Output the [x, y] coordinate of the center of the cell containing the given text.  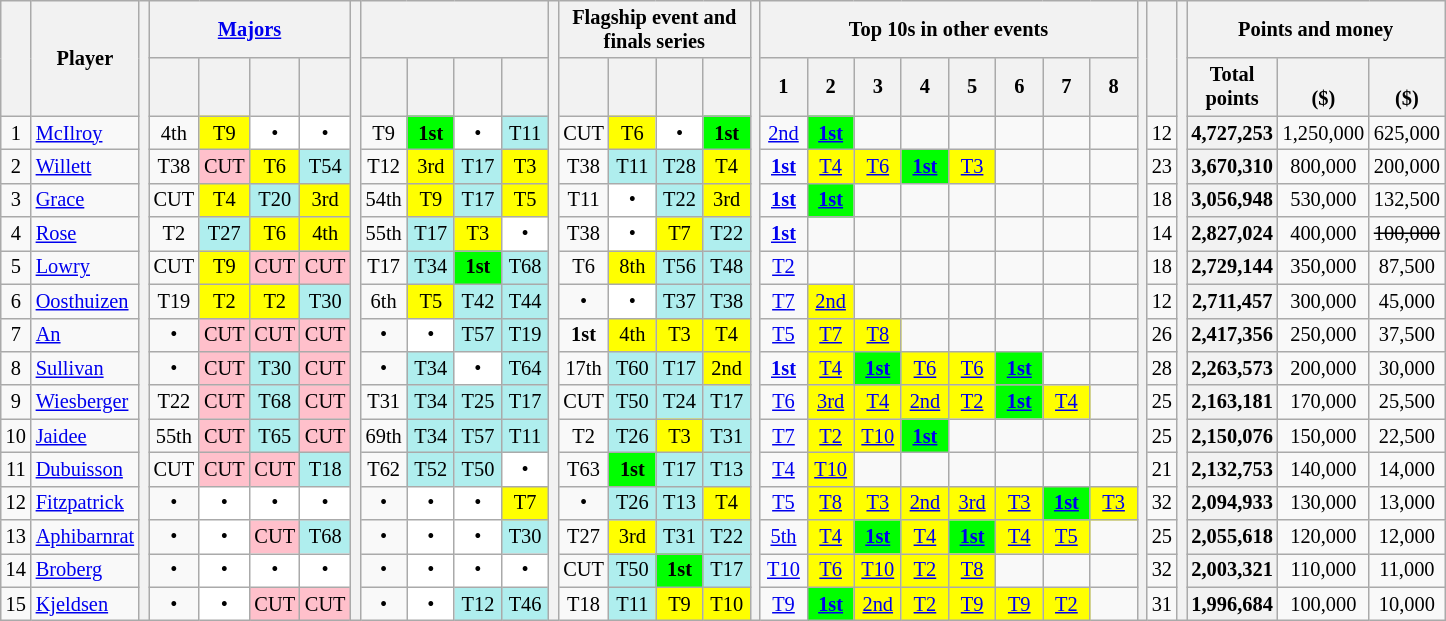
28 [1162, 368]
T54 [325, 166]
30,000 [1407, 368]
10,000 [1407, 604]
11 [16, 469]
13,000 [1407, 503]
Oosthuizen [85, 301]
Aphibarnrat [85, 537]
T52 [430, 469]
T56 [680, 267]
Dubuisson [85, 469]
54th [384, 200]
12,000 [1407, 537]
2,827,024 [1232, 234]
T44 [526, 301]
Wiesberger [85, 402]
Fitzpatrick [85, 503]
400,000 [1324, 234]
250,000 [1324, 335]
Majors [250, 29]
Grace [85, 200]
T28 [680, 166]
T20 [275, 200]
530,000 [1324, 200]
120,000 [1324, 537]
T37 [680, 301]
9 [16, 402]
Points and money [1315, 29]
Player [85, 58]
2,263,573 [1232, 368]
McIlroy [85, 133]
T48 [726, 267]
150,000 [1324, 436]
3,670,310 [1232, 166]
2,711,457 [1232, 301]
110,000 [1324, 570]
2,729,144 [1232, 267]
2,055,618 [1232, 537]
T24 [680, 402]
Lowry [85, 267]
Flagship event and finals series [654, 29]
25,500 [1407, 402]
350,000 [1324, 267]
625,000 [1407, 133]
Broberg [85, 570]
6th [384, 301]
69th [384, 436]
T42 [478, 301]
87,500 [1407, 267]
170,000 [1324, 402]
Rose [85, 234]
T64 [526, 368]
Totalpoints [1232, 87]
26 [1162, 335]
Top 10s in other events [948, 29]
T63 [583, 469]
22,500 [1407, 436]
Kjeldsen [85, 604]
An [85, 335]
21 [1162, 469]
T60 [632, 368]
2,094,933 [1232, 503]
3,056,948 [1232, 200]
45,000 [1407, 301]
17th [583, 368]
8th [632, 267]
2,163,181 [1232, 402]
300,000 [1324, 301]
1,250,000 [1324, 133]
23 [1162, 166]
5th [784, 537]
10 [16, 436]
11,000 [1407, 570]
Willett [85, 166]
Sullivan [85, 368]
2,150,076 [1232, 436]
13 [16, 537]
T65 [275, 436]
1,996,684 [1232, 604]
14,000 [1407, 469]
132,500 [1407, 200]
140,000 [1324, 469]
37,500 [1407, 335]
T25 [478, 402]
2,132,753 [1232, 469]
15 [16, 604]
T62 [384, 469]
800,000 [1324, 166]
130,000 [1324, 503]
T46 [526, 604]
4,727,253 [1232, 133]
2,003,321 [1232, 570]
31 [1162, 604]
2,417,356 [1232, 335]
Jaidee [85, 436]
